Return (X, Y) of the center of cell containing provided text 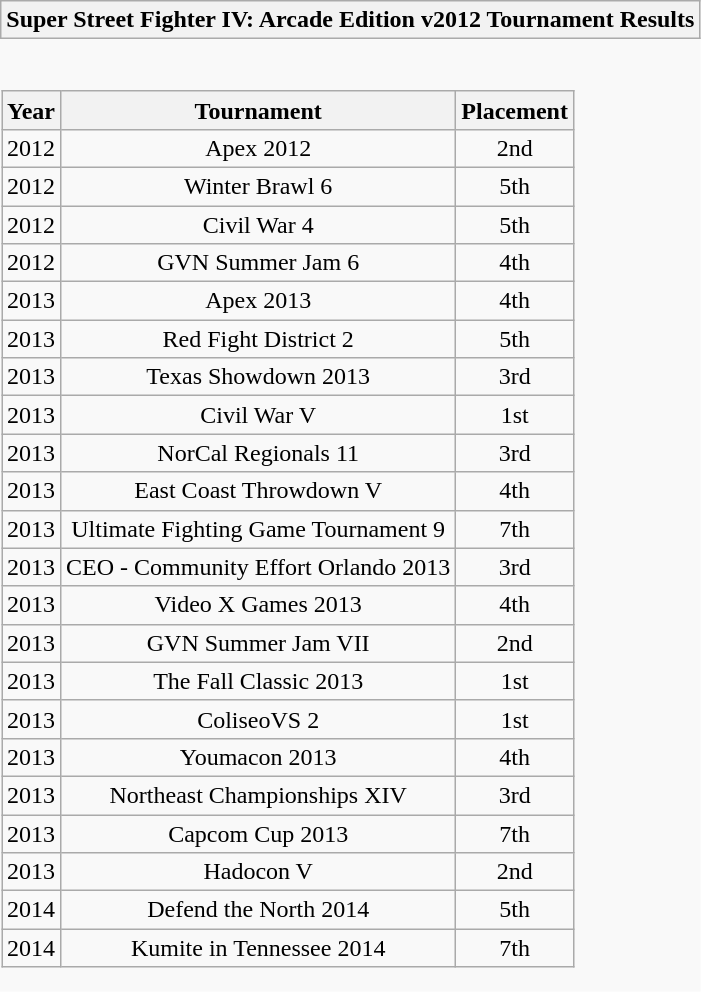
Red Fight District 2 (258, 339)
Apex 2013 (258, 301)
GVN Summer Jam 6 (258, 263)
Winter Brawl 6 (258, 186)
Kumite in Tennessee 2014 (258, 948)
Ultimate Fighting Game Tournament 9 (258, 529)
GVN Summer Jam VII (258, 643)
Hadocon V (258, 872)
Apex 2012 (258, 148)
CEO - Community Effort Orlando 2013 (258, 567)
Northeast Championships XIV (258, 795)
Capcom Cup 2013 (258, 833)
Placement (515, 110)
Civil War V (258, 415)
Youmacon 2013 (258, 757)
NorCal Regionals 11 (258, 453)
Super Street Fighter IV: Arcade Edition v2012 Tournament Results (350, 20)
Video X Games 2013 (258, 605)
Year (32, 110)
Civil War 4 (258, 225)
Texas Showdown 2013 (258, 377)
East Coast Throwdown V (258, 491)
Tournament (258, 110)
ColiseoVS 2 (258, 719)
The Fall Classic 2013 (258, 681)
Defend the North 2014 (258, 910)
